Detect which cell encompasses the target text, then output its [x, y] center coordinate. 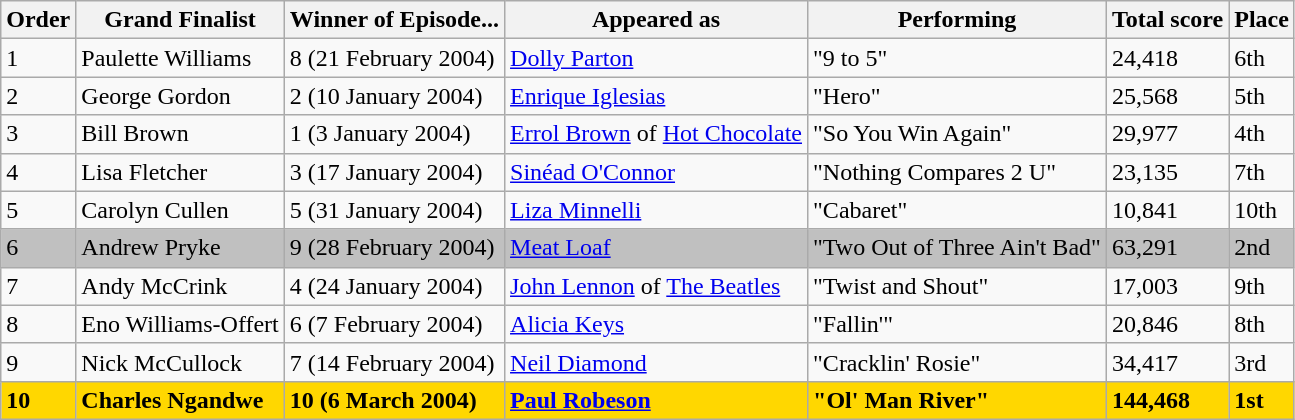
6 [38, 248]
2 (10 January 2004) [394, 96]
"Twist and Shout" [958, 286]
7th [1262, 172]
9th [1262, 286]
5 (31 January 2004) [394, 210]
Dolly Parton [656, 58]
Alicia Keys [656, 324]
Eno Williams-Offert [180, 324]
1 [38, 58]
"Two Out of Three Ain't Bad" [958, 248]
5 [38, 210]
Nick McCullock [180, 362]
3 [38, 134]
10 [38, 400]
Grand Finalist [180, 20]
Carolyn Cullen [180, 210]
4th [1262, 134]
9 (28 February 2004) [394, 248]
Liza Minnelli [656, 210]
1st [1262, 400]
"Cracklin' Rosie" [958, 362]
"Nothing Compares 2 U" [958, 172]
29,977 [1167, 134]
John Lennon of The Beatles [656, 286]
Order [38, 20]
5th [1262, 96]
23,135 [1167, 172]
34,417 [1167, 362]
4 [38, 172]
24,418 [1167, 58]
7 [38, 286]
1 (3 January 2004) [394, 134]
Enrique Iglesias [656, 96]
8th [1262, 324]
Meat Loaf [656, 248]
Paul Robeson [656, 400]
7 (14 February 2004) [394, 362]
Place [1262, 20]
144,468 [1167, 400]
"Hero" [958, 96]
Performing [958, 20]
Andrew Pryke [180, 248]
"So You Win Again" [958, 134]
"9 to 5" [958, 58]
"Ol' Man River" [958, 400]
8 (21 February 2004) [394, 58]
Winner of Episode... [394, 20]
10,841 [1167, 210]
"Cabaret" [958, 210]
10 (6 March 2004) [394, 400]
17,003 [1167, 286]
3rd [1262, 362]
George Gordon [180, 96]
4 (24 January 2004) [394, 286]
2nd [1262, 248]
20,846 [1167, 324]
"Fallin'" [958, 324]
63,291 [1167, 248]
Charles Ngandwe [180, 400]
9 [38, 362]
10th [1262, 210]
Sinéad O'Connor [656, 172]
Neil Diamond [656, 362]
25,568 [1167, 96]
6th [1262, 58]
Appeared as [656, 20]
8 [38, 324]
Errol Brown of Hot Chocolate [656, 134]
6 (7 February 2004) [394, 324]
Paulette Williams [180, 58]
3 (17 January 2004) [394, 172]
Total score [1167, 20]
Bill Brown [180, 134]
Lisa Fletcher [180, 172]
2 [38, 96]
Andy McCrink [180, 286]
